Find where the given text appears and provide that cell's center as (X, Y) coordinate. 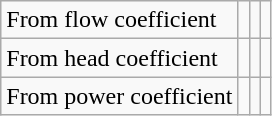
From power coefficient (120, 96)
From flow coefficient (120, 20)
From head coefficient (120, 58)
